Search for the cell housing the specified text and yield its [x, y] center coordinate. 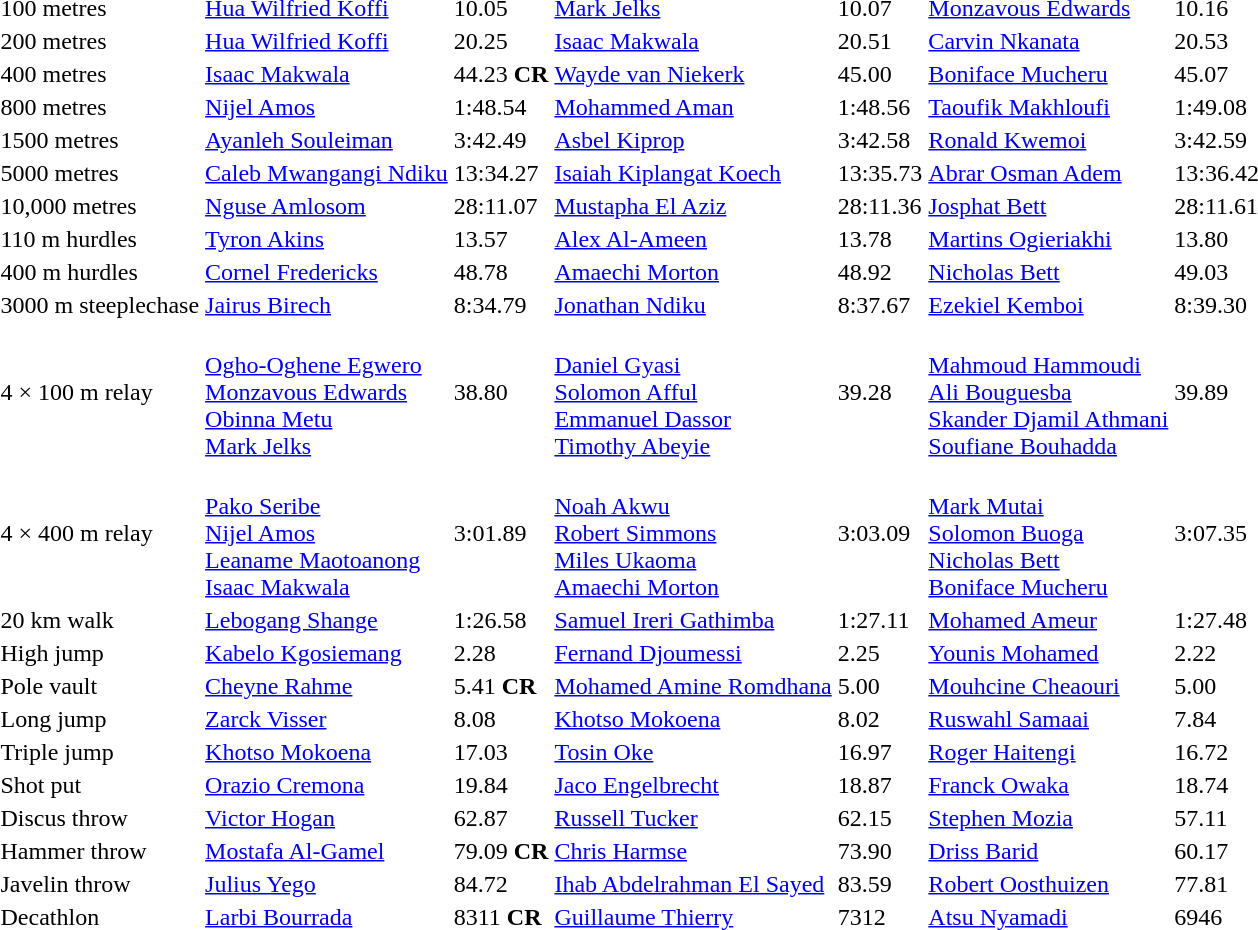
8:34.79 [501, 305]
Jairus Birech [327, 305]
Mustapha El Aziz [693, 206]
19.84 [501, 785]
45.00 [880, 74]
44.23 CR [501, 74]
Josphat Bett [1048, 206]
Jaco Engelbrecht [693, 785]
Nguse Amlosom [327, 206]
13.57 [501, 239]
Tyron Akins [327, 239]
5.00 [880, 686]
Kabelo Kgosiemang [327, 653]
Daniel GyasiSolomon AffulEmmanuel DassorTimothy Abeyie [693, 392]
2.28 [501, 653]
73.90 [880, 851]
48.78 [501, 272]
Driss Barid [1048, 851]
28:11.07 [501, 206]
18.87 [880, 785]
Tosin Oke [693, 752]
17.03 [501, 752]
Franck Owaka [1048, 785]
1:26.58 [501, 620]
Ezekiel Kemboi [1048, 305]
28:11.36 [880, 206]
16.97 [880, 752]
Mouhcine Cheaouri [1048, 686]
Lebogang Shange [327, 620]
Fernand Djoumessi [693, 653]
8.02 [880, 719]
20.51 [880, 41]
Taoufik Makhloufi [1048, 107]
Boniface Mucheru [1048, 74]
Amaechi Morton [693, 272]
Samuel Ireri Gathimba [693, 620]
62.87 [501, 818]
Ronald Kwemoi [1048, 140]
48.92 [880, 272]
13:35.73 [880, 173]
13:34.27 [501, 173]
Younis Mohamed [1048, 653]
Carvin Nkanata [1048, 41]
Asbel Kiprop [693, 140]
1:48.54 [501, 107]
Ayanleh Souleiman [327, 140]
Wayde van Niekerk [693, 74]
Pako SeribeNijel AmosLeaname MaotoanongIsaac Makwala [327, 533]
Nicholas Bett [1048, 272]
Chris Harmse [693, 851]
Noah AkwuRobert SimmonsMiles UkaomaAmaechi Morton [693, 533]
Isaiah Kiplangat Koech [693, 173]
5.41 CR [501, 686]
Julius Yego [327, 884]
Mohamed Ameur [1048, 620]
Nijel Amos [327, 107]
84.72 [501, 884]
8.08 [501, 719]
Martins Ogieriakhi [1048, 239]
Jonathan Ndiku [693, 305]
Robert Oosthuizen [1048, 884]
8:37.67 [880, 305]
Alex Al-Ameen [693, 239]
1:48.56 [880, 107]
2.25 [880, 653]
Abrar Osman Adem [1048, 173]
Caleb Mwangangi Ndiku [327, 173]
Zarck Visser [327, 719]
Russell Tucker [693, 818]
Mark MutaiSolomon BuogaNicholas BettBoniface Mucheru [1048, 533]
Stephen Mozia [1048, 818]
Hua Wilfried Koffi [327, 41]
Orazio Cremona [327, 785]
Mostafa Al-Gamel [327, 851]
79.09 CR [501, 851]
38.80 [501, 392]
Victor Hogan [327, 818]
3:03.09 [880, 533]
Ruswahl Samaai [1048, 719]
20.25 [501, 41]
Mohamed Amine Romdhana [693, 686]
Cornel Fredericks [327, 272]
3:42.49 [501, 140]
39.28 [880, 392]
Roger Haitengi [1048, 752]
1:27.11 [880, 620]
Ihab Abdelrahman El Sayed [693, 884]
62.15 [880, 818]
3:42.58 [880, 140]
3:01.89 [501, 533]
Cheyne Rahme [327, 686]
Mohammed Aman [693, 107]
83.59 [880, 884]
Mahmoud HammoudiAli BouguesbaSkander Djamil AthmaniSoufiane Bouhadda [1048, 392]
Ogho-Oghene EgweroMonzavous EdwardsObinna MetuMark Jelks [327, 392]
13.78 [880, 239]
